Pinpoint the cell where the given text exists, returning its [x, y] midpoint coordinate. 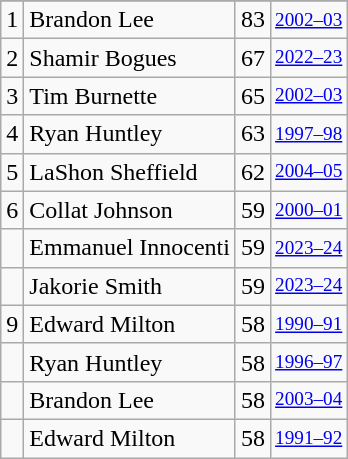
2022–23 [309, 58]
67 [252, 58]
6 [12, 210]
4 [12, 134]
1997–98 [309, 134]
1996–97 [309, 362]
Shamir Bogues [130, 58]
Tim Burnette [130, 96]
83 [252, 20]
65 [252, 96]
1 [12, 20]
2003–04 [309, 400]
LaShon Sheffield [130, 172]
9 [12, 324]
5 [12, 172]
63 [252, 134]
2004–05 [309, 172]
Jakorie Smith [130, 286]
1991–92 [309, 438]
1990–91 [309, 324]
2 [12, 58]
Emmanuel Innocenti [130, 248]
3 [12, 96]
Collat Johnson [130, 210]
62 [252, 172]
2000–01 [309, 210]
